Locate the cell with the specified text and output its (X, Y) center coordinate. 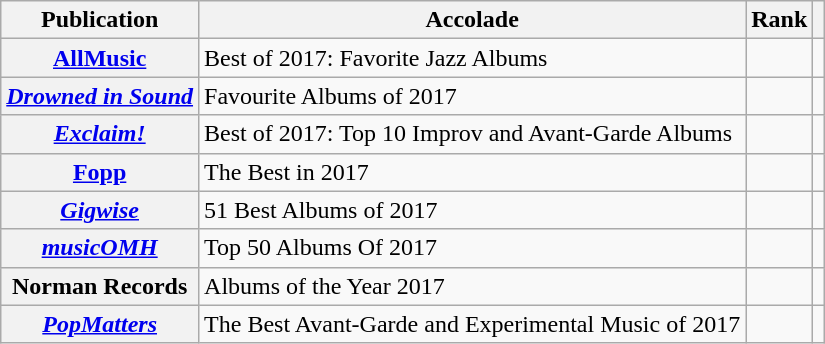
Publication (100, 20)
Albums of the Year 2017 (472, 286)
Best of 2017: Favorite Jazz Albums (472, 58)
Gigwise (100, 210)
Accolade (472, 20)
Norman Records (100, 286)
51 Best Albums of 2017 (472, 210)
Best of 2017: Top 10 Improv and Avant-Garde Albums (472, 134)
The Best Avant-Garde and Experimental Music of 2017 (472, 324)
Top 50 Albums Of 2017 (472, 248)
Favourite Albums of 2017 (472, 96)
The Best in 2017 (472, 172)
musicOMH (100, 248)
Rank (780, 20)
AllMusic (100, 58)
Exclaim! (100, 134)
Fopp (100, 172)
Drowned in Sound (100, 96)
PopMatters (100, 324)
